Provide the [x, y] coordinate of the cell's center where the given text is located.  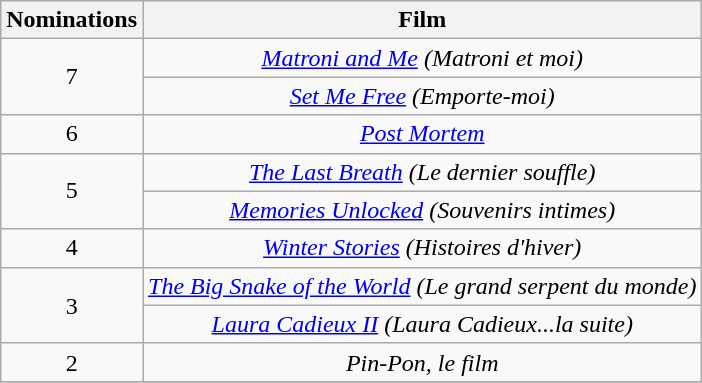
Set Me Free (Emporte-moi) [422, 96]
7 [72, 77]
Winter Stories (Histoires d'hiver) [422, 248]
Nominations [72, 20]
4 [72, 248]
Laura Cadieux II (Laura Cadieux...la suite) [422, 324]
The Last Breath (Le dernier souffle) [422, 172]
Memories Unlocked (Souvenirs intimes) [422, 210]
Post Mortem [422, 134]
3 [72, 305]
6 [72, 134]
Pin-Pon, le film [422, 362]
Film [422, 20]
The Big Snake of the World (Le grand serpent du monde) [422, 286]
5 [72, 191]
2 [72, 362]
Matroni and Me (Matroni et moi) [422, 58]
